Capture the cell that displays the provided text and extract its (x, y) central coordinate. 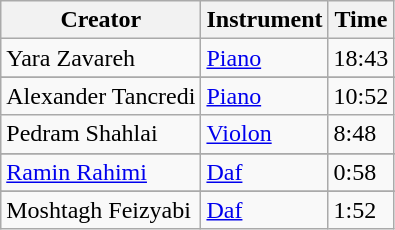
Creator (101, 20)
1:52 (361, 210)
Pedram Shahlai (101, 134)
Alexander Tancredi (101, 96)
Time (361, 20)
Yara Zavareh (101, 58)
8:48 (361, 134)
0:58 (361, 172)
Moshtagh Feizyabi (101, 210)
10:52 (361, 96)
Violon (264, 134)
18:43 (361, 58)
Ramin Rahimi (101, 172)
Instrument (264, 20)
